Output the (X, Y) coordinate of the center of the cell containing the given text.  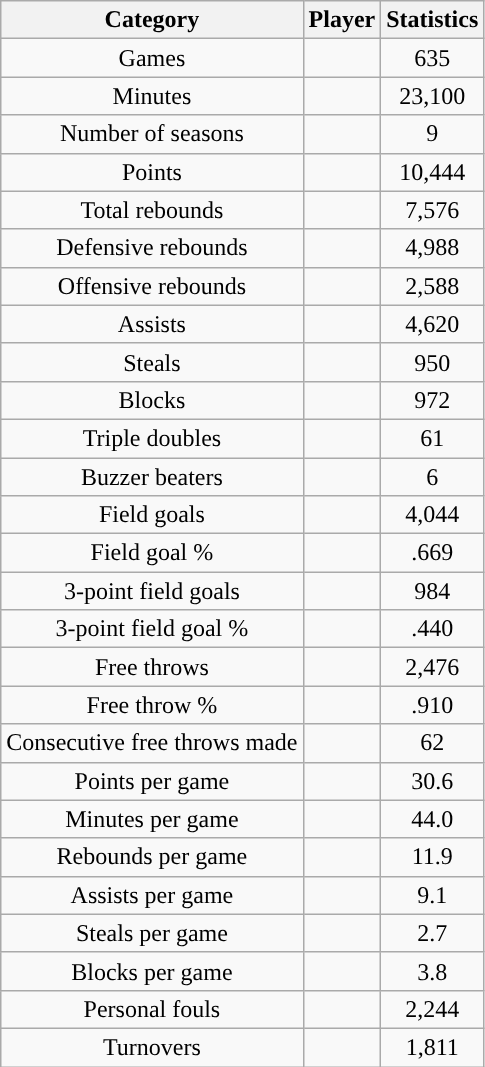
Steals per game (152, 933)
Points per game (152, 781)
Turnovers (152, 1047)
61 (432, 438)
1,811 (432, 1047)
2,476 (432, 667)
30.6 (432, 781)
Blocks (152, 400)
Triple doubles (152, 438)
Blocks per game (152, 971)
Total rebounds (152, 210)
3-point field goal % (152, 629)
Offensive rebounds (152, 286)
Free throws (152, 667)
.440 (432, 629)
Assists (152, 324)
Free throw % (152, 705)
Consecutive free throws made (152, 743)
4,044 (432, 515)
Steals (152, 362)
Field goals (152, 515)
11.9 (432, 857)
7,576 (432, 210)
23,100 (432, 96)
Points (152, 172)
Field goal % (152, 553)
9 (432, 134)
Defensive rebounds (152, 248)
44.0 (432, 819)
2,588 (432, 286)
9.1 (432, 895)
3.8 (432, 971)
Statistics (432, 20)
.910 (432, 705)
Category (152, 20)
6 (432, 477)
Games (152, 58)
.669 (432, 553)
Minutes per game (152, 819)
635 (432, 58)
950 (432, 362)
3-point field goals (152, 591)
Buzzer beaters (152, 477)
972 (432, 400)
Rebounds per game (152, 857)
4,988 (432, 248)
10,444 (432, 172)
Number of seasons (152, 134)
2,244 (432, 1009)
4,620 (432, 324)
Minutes (152, 96)
Player (342, 20)
984 (432, 591)
62 (432, 743)
2.7 (432, 933)
Assists per game (152, 895)
Personal fouls (152, 1009)
